Identify which cell holds the provided text, then report its [X, Y] central coordinate. 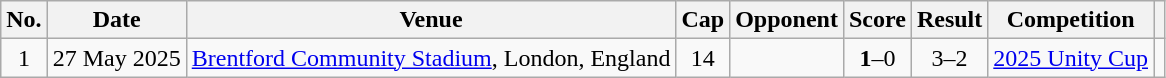
14 [703, 58]
Result [949, 20]
No. [24, 20]
3–2 [949, 58]
1–0 [877, 58]
Score [877, 20]
27 May 2025 [116, 58]
Cap [703, 20]
Date [116, 20]
Opponent [787, 20]
2025 Unity Cup [1071, 58]
Venue [431, 20]
Brentford Community Stadium, London, England [431, 58]
Competition [1071, 20]
1 [24, 58]
